Find where the given text appears and provide that cell's center as (X, Y) coordinate. 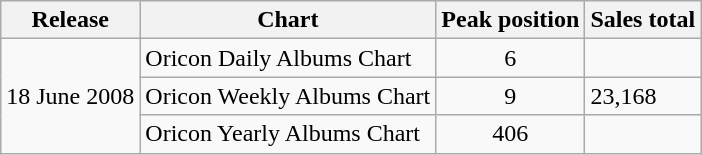
Release (70, 20)
Oricon Weekly Albums Chart (288, 96)
406 (510, 134)
Peak position (510, 20)
Oricon Yearly Albums Chart (288, 134)
18 June 2008 (70, 96)
Oricon Daily Albums Chart (288, 58)
6 (510, 58)
9 (510, 96)
Chart (288, 20)
Sales total (643, 20)
23,168 (643, 96)
